Return the [x, y] coordinate for the center point of the cell that contains the specified text.  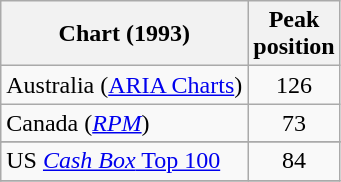
Australia (ARIA Charts) [124, 85]
126 [294, 85]
US Cash Box Top 100 [124, 161]
Chart (1993) [124, 34]
Canada (RPM) [124, 123]
Peakposition [294, 34]
73 [294, 123]
84 [294, 161]
